From the cell containing the given text, extract its center point as (X, Y) coordinate. 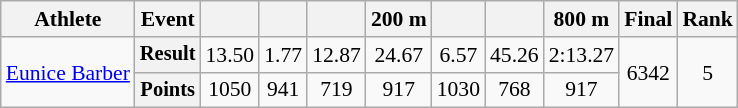
Result (168, 55)
5 (708, 72)
200 m (399, 19)
800 m (582, 19)
2:13.27 (582, 55)
Athlete (68, 19)
13.50 (230, 55)
1030 (458, 90)
12.87 (336, 55)
Final (648, 19)
1050 (230, 90)
Rank (708, 19)
941 (283, 90)
6.57 (458, 55)
45.26 (514, 55)
719 (336, 90)
24.67 (399, 55)
Eunice Barber (68, 72)
768 (514, 90)
6342 (648, 72)
Event (168, 19)
1.77 (283, 55)
Points (168, 90)
